Return the [x, y] coordinate for the center point of the cell that contains the specified text.  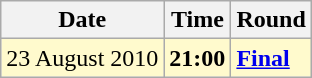
Round [271, 20]
Time [198, 20]
21:00 [198, 58]
23 August 2010 [82, 58]
Date [82, 20]
Final [271, 58]
